Identify which cell holds the provided text, then report its [X, Y] central coordinate. 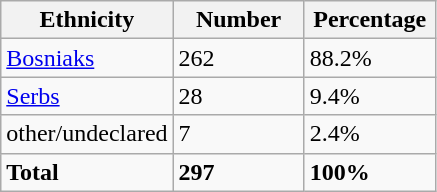
Serbs [87, 96]
2.4% [370, 134]
Percentage [370, 20]
297 [238, 172]
other/undeclared [87, 134]
88.2% [370, 58]
Ethnicity [87, 20]
100% [370, 172]
Number [238, 20]
Total [87, 172]
Bosniaks [87, 58]
9.4% [370, 96]
7 [238, 134]
262 [238, 58]
28 [238, 96]
